Detect which cell encompasses the target text, then output its [X, Y] center coordinate. 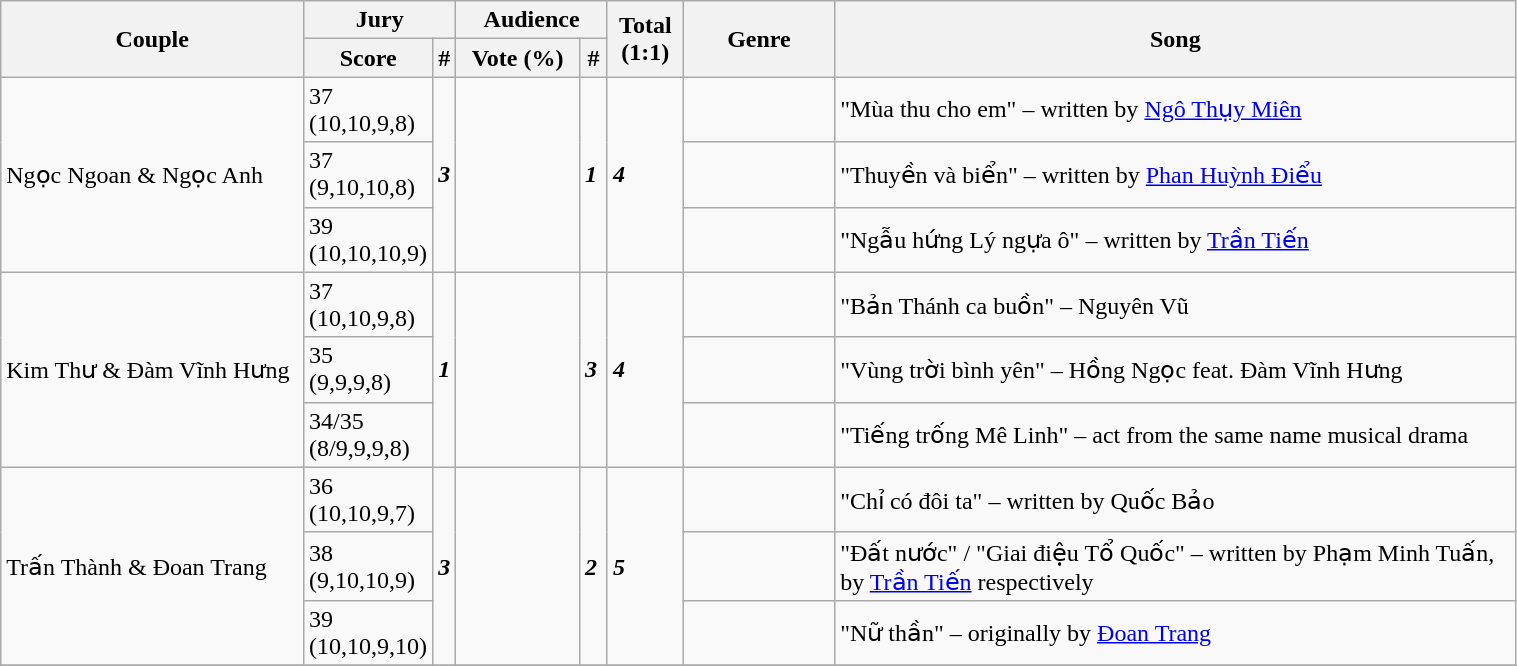
Trấn Thành & Đoan Trang [152, 566]
Kim Thư & Đàm Vĩnh Hưng [152, 370]
"Mùa thu cho em" – written by Ngô Thụy Miên [1176, 110]
Vote (%) [518, 58]
Song [1176, 39]
Genre [758, 39]
"Nữ thần" – originally by Đoan Trang [1176, 632]
Total (1:1) [645, 39]
"Bản Thánh ca buồn" – Nguyên Vũ [1176, 304]
2 [593, 566]
34/35 (8/9,9,9,8) [368, 434]
"Vùng trời bình yên" – Hồng Ngọc feat. Đàm Vĩnh Hưng [1176, 370]
39 (10,10,9,10) [368, 632]
Jury [380, 20]
"Chỉ có đôi ta" – written by Quốc Bảo [1176, 500]
37 (9,10,10,8) [368, 174]
39 (10,10,10,9) [368, 240]
"Đất nước" / "Giai điệu Tổ Quốc" – written by Phạm Minh Tuấn, by Trần Tiến respectively [1176, 566]
Score [368, 58]
Couple [152, 39]
"Ngẫu hứng Lý ngựa ô" – written by Trần Tiến [1176, 240]
5 [645, 566]
35 (9,9,9,8) [368, 370]
Audience [532, 20]
36 (10,10,9,7) [368, 500]
38 (9,10,10,9) [368, 566]
"Tiếng trống Mê Linh" – act from the same name musical drama [1176, 434]
Ngọc Ngoan & Ngọc Anh [152, 174]
"Thuyền và biển" – written by Phan Huỳnh Điểu [1176, 174]
